Return (X, Y) of the center of cell containing provided text 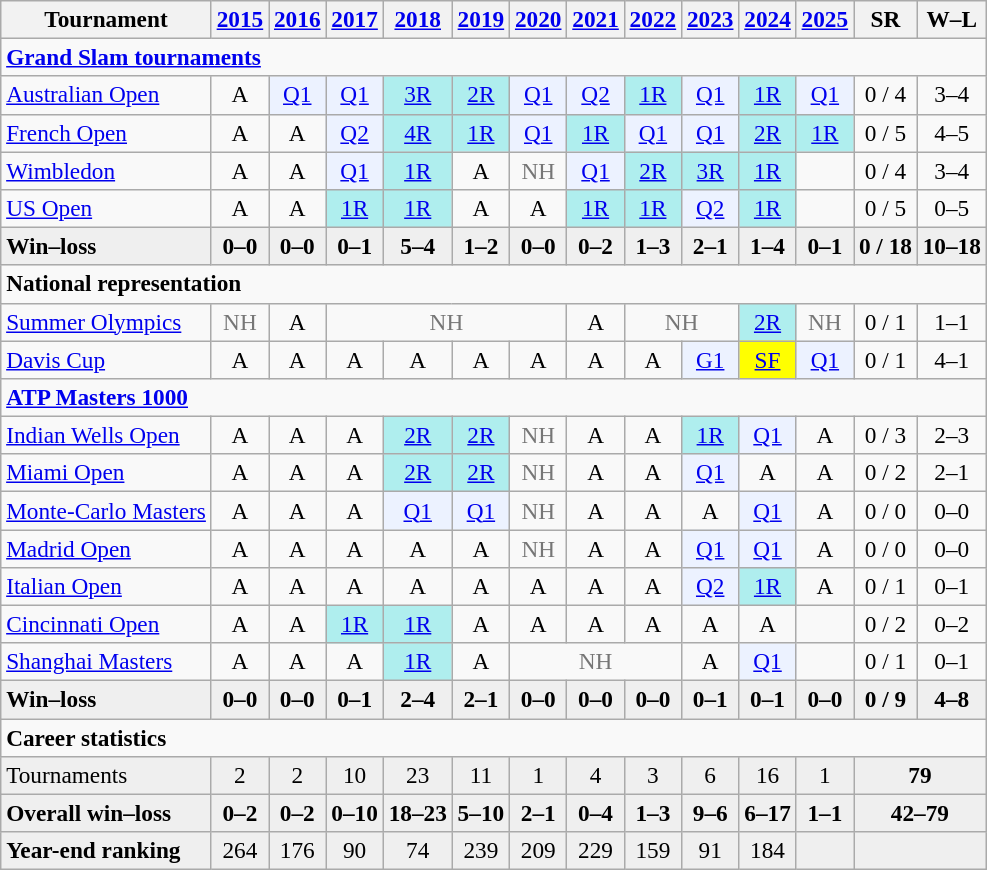
0–5 (952, 208)
W–L (952, 19)
90 (354, 850)
2018 (418, 19)
2021 (596, 19)
Summer Olympics (106, 322)
French Open (106, 133)
4–8 (952, 699)
176 (298, 850)
2019 (480, 19)
Career statistics (494, 737)
239 (480, 850)
SF (768, 359)
4–1 (952, 359)
2025 (824, 19)
Tournaments (106, 775)
159 (652, 850)
Monte-Carlo Masters (106, 510)
1–2 (480, 246)
National representation (494, 284)
Year-end ranking (106, 850)
0–10 (354, 813)
Italian Open (106, 586)
3 (652, 775)
264 (240, 850)
18–23 (418, 813)
16 (768, 775)
6 (710, 775)
Madrid Open (106, 548)
184 (768, 850)
9–6 (710, 813)
2022 (652, 19)
2016 (298, 19)
1–4 (768, 246)
Overall win–loss (106, 813)
10 (354, 775)
Tournament (106, 19)
2–4 (418, 699)
23 (418, 775)
10–18 (952, 246)
2024 (768, 19)
Wimbledon (106, 170)
91 (710, 850)
2020 (538, 19)
Grand Slam tournaments (494, 57)
5–4 (418, 246)
US Open (106, 208)
6–17 (768, 813)
11 (480, 775)
SR (886, 19)
2015 (240, 19)
4R (418, 133)
2–3 (952, 435)
4 (596, 775)
Miami Open (106, 473)
0–4 (596, 813)
0 / 18 (886, 246)
0 / 3 (886, 435)
Indian Wells Open (106, 435)
0 / 9 (886, 699)
74 (418, 850)
79 (920, 775)
Australian Open (106, 95)
Davis Cup (106, 359)
229 (596, 850)
2023 (710, 19)
Cincinnati Open (106, 624)
G1 (710, 359)
Shanghai Masters (106, 662)
42–79 (920, 813)
ATP Masters 1000 (494, 397)
209 (538, 850)
5–10 (480, 813)
2017 (354, 19)
4–5 (952, 133)
